Find where the given text appears and provide that cell's center as [X, Y] coordinate. 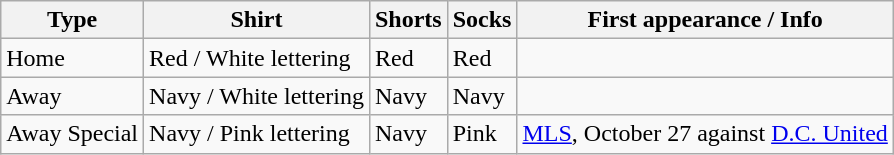
Socks [482, 20]
Home [72, 58]
Type [72, 20]
Navy / White lettering [257, 96]
Pink [482, 134]
First appearance / Info [705, 20]
Shorts [408, 20]
MLS, October 27 against D.C. United [705, 134]
Shirt [257, 20]
Away [72, 96]
Away Special [72, 134]
Navy / Pink lettering [257, 134]
Red / White lettering [257, 58]
